Capture the cell that displays the provided text and extract its (X, Y) central coordinate. 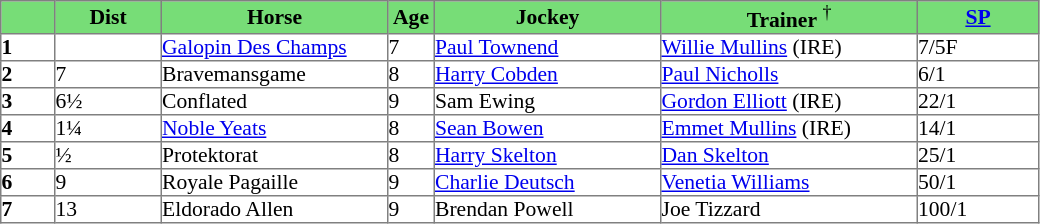
Brendan Powell (547, 208)
Noble Yeats (274, 128)
Sean Bowen (547, 128)
6½ (108, 100)
2 (28, 74)
Harry Skelton (547, 154)
Eldorado Allen (274, 208)
SP (978, 18)
13 (108, 208)
14/1 (978, 128)
3 (28, 100)
1¼ (108, 128)
7/5F (978, 46)
Emmet Mullins (IRE) (789, 128)
Sam Ewing (547, 100)
5 (28, 154)
Bravemansgame (274, 74)
Galopin Des Champs (274, 46)
Jockey (547, 18)
Gordon Elliott (IRE) (789, 100)
Venetia Williams (789, 182)
6/1 (978, 74)
Paul Nicholls (789, 74)
Royale Pagaille (274, 182)
½ (108, 154)
Trainer † (789, 18)
25/1 (978, 154)
Charlie Deutsch (547, 182)
Horse (274, 18)
Age (411, 18)
Joe Tizzard (789, 208)
1 (28, 46)
Willie Mullins (IRE) (789, 46)
Protektorat (274, 154)
50/1 (978, 182)
Dan Skelton (789, 154)
Paul Townend (547, 46)
6 (28, 182)
Dist (108, 18)
100/1 (978, 208)
Conflated (274, 100)
4 (28, 128)
22/1 (978, 100)
Harry Cobden (547, 74)
